Scan for the cell matching the given text and deliver its [x, y] coordinate at center. 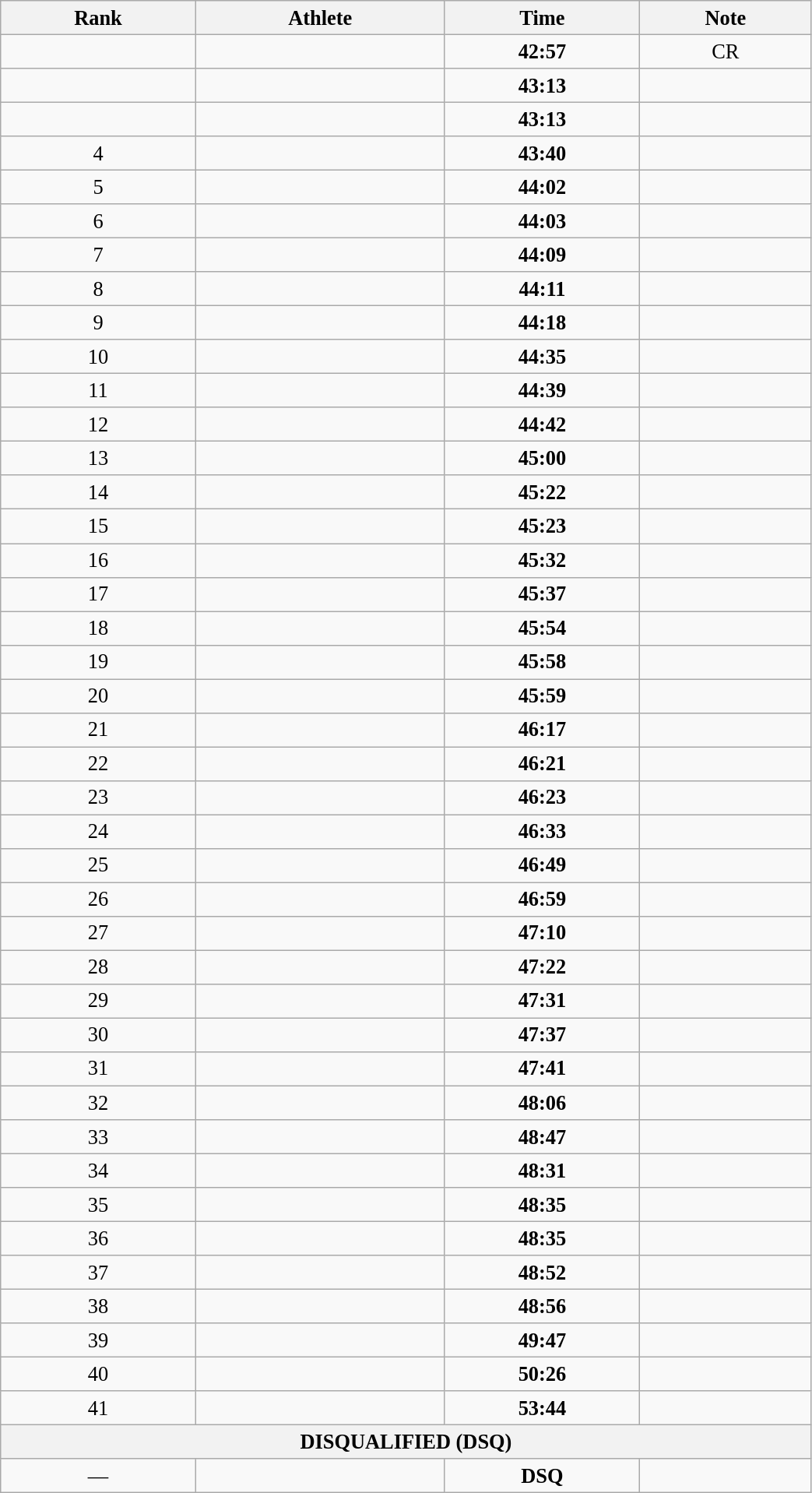
DSQ [542, 1476]
44:35 [542, 357]
42:57 [542, 51]
35 [98, 1204]
32 [98, 1103]
45:22 [542, 492]
5 [98, 187]
48:56 [542, 1306]
Note [726, 17]
46:59 [542, 900]
50:26 [542, 1374]
44:09 [542, 255]
45:59 [542, 695]
DISQUALIFIED (DSQ) [406, 1442]
46:21 [542, 763]
7 [98, 255]
44:11 [542, 289]
22 [98, 763]
Athlete [320, 17]
13 [98, 458]
14 [98, 492]
53:44 [542, 1408]
40 [98, 1374]
45:32 [542, 560]
46:17 [542, 730]
46:33 [542, 831]
34 [98, 1171]
44:02 [542, 187]
36 [98, 1238]
33 [98, 1136]
47:10 [542, 933]
45:23 [542, 526]
47:41 [542, 1069]
26 [98, 900]
16 [98, 560]
12 [98, 424]
48:06 [542, 1103]
30 [98, 1035]
Rank [98, 17]
48:31 [542, 1171]
37 [98, 1273]
46:23 [542, 798]
19 [98, 662]
23 [98, 798]
38 [98, 1306]
45:54 [542, 628]
47:37 [542, 1035]
44:39 [542, 390]
31 [98, 1069]
4 [98, 153]
6 [98, 221]
44:18 [542, 322]
44:42 [542, 424]
18 [98, 628]
49:47 [542, 1340]
9 [98, 322]
48:52 [542, 1273]
8 [98, 289]
11 [98, 390]
47:22 [542, 967]
45:37 [542, 594]
27 [98, 933]
17 [98, 594]
15 [98, 526]
45:00 [542, 458]
28 [98, 967]
Time [542, 17]
— [98, 1476]
24 [98, 831]
10 [98, 357]
45:58 [542, 662]
21 [98, 730]
25 [98, 865]
43:40 [542, 153]
46:49 [542, 865]
29 [98, 1001]
41 [98, 1408]
47:31 [542, 1001]
48:47 [542, 1136]
39 [98, 1340]
CR [726, 51]
44:03 [542, 221]
20 [98, 695]
